Extract the (X, Y) coordinate from the center of the cell holding the provided text.  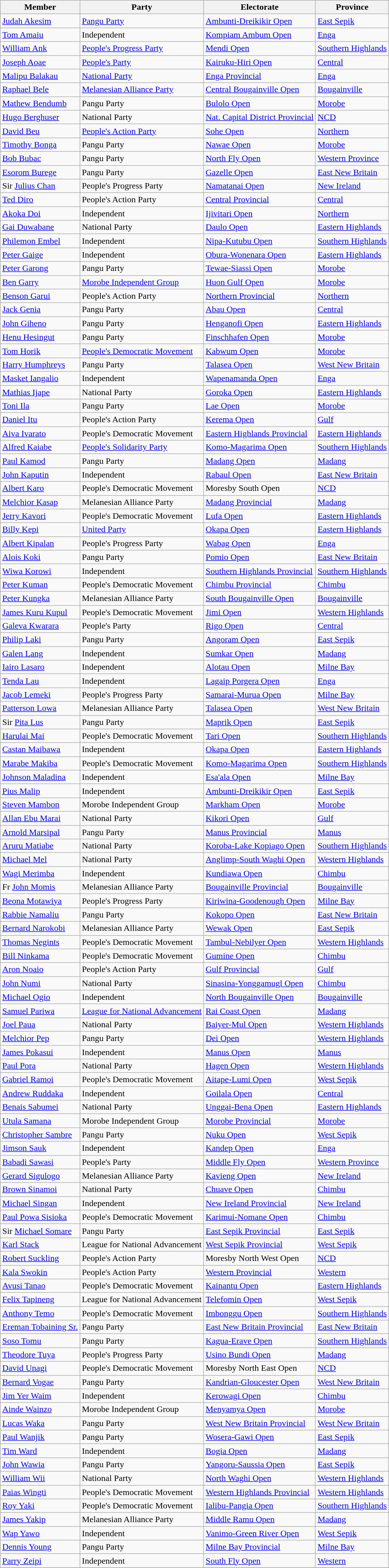
Michael Singan (40, 1203)
Angoram Open (260, 640)
United Party (142, 530)
Kabwum Open (260, 351)
Member (40, 7)
Tewae-Siassi Open (260, 268)
Masket Iangalio (40, 378)
Judah Akesim (40, 21)
Goroka Open (260, 392)
Kagua-Erave Open (260, 1341)
Western Highlands Provincial (260, 1492)
Avusi Tanao (40, 1286)
Madang Open (260, 461)
Melchior Kasap (40, 502)
Philip Laki (40, 640)
Sir Michael Somare (40, 1231)
Karl Stack (40, 1244)
Maprik Open (260, 722)
Nat. Capital District Provincial (260, 117)
Tom Horik (40, 351)
Obura-Wonenara Open (260, 255)
Peter Kungka (40, 598)
Beona Motawiya (40, 901)
South Fly Open (260, 1561)
James Kuru Kupul (40, 612)
Dennis Young (40, 1547)
Namatanai Open (260, 186)
Johnson Maladina (40, 777)
John Numi (40, 983)
Bogia Open (260, 1451)
Sohe Open (260, 131)
West New Britain Provincial (260, 1423)
Bougainville Provincial (260, 887)
Imbonggu Open (260, 1313)
Eastern Highlands Provincial (260, 433)
Wabag Open (260, 543)
Roy Yaki (40, 1506)
Usino Bundi Open (260, 1355)
Paul Kamod (40, 461)
Party (142, 7)
Kandrian-Gloucester Open (260, 1382)
John Kaputin (40, 475)
Jimi Open (260, 612)
Middle Fly Open (260, 1162)
Raphael Bele (40, 90)
Ainde Wainzo (40, 1409)
East Sepik Provincial (260, 1231)
Manus Open (260, 1052)
Ben Garry (40, 282)
Ereman Tobaining Sr. (40, 1327)
Esorom Burege (40, 172)
Christopher Sambre (40, 1135)
Daulo Open (260, 227)
Vanimo-Green River Open (260, 1533)
Alfred Kaiabe (40, 447)
Abau Open (260, 310)
Wewak Open (260, 928)
Mendi Open (260, 48)
Karimui-Nomane Open (260, 1217)
Albert Karo (40, 488)
Ialibu-Pangia Open (260, 1506)
Dei Open (260, 1038)
Utula Samana (40, 1121)
Aitape-Lumi Open (260, 1080)
John Wawia (40, 1464)
Wosera-Gawi Open (260, 1437)
Gai Duwabane (40, 227)
Daniel Itu (40, 420)
Goilala Open (260, 1093)
Koroba-Lake Kopiago Open (260, 846)
Hugo Berghuser (40, 117)
Steven Mambon (40, 804)
Nawae Open (260, 144)
Aiva Ivarato (40, 433)
Kerowagi Open (260, 1396)
Gumine Open (260, 956)
Enga Provincial (260, 76)
Wiwa Korowi (40, 571)
James Yakip (40, 1520)
Marabe Makiba (40, 763)
Jimson Sauk (40, 1148)
East New Britain Provincial (260, 1327)
David Beu (40, 131)
Tim Ward (40, 1451)
Central Bougainville Open (260, 90)
Baiyer-Mul Open (260, 1024)
Rigo Open (260, 626)
Rabbie Namaliu (40, 915)
Wapenamanda Open (260, 378)
Sir Pita Lus (40, 722)
Menyamya Open (260, 1409)
Bulolo Open (260, 103)
Mathew Bendumb (40, 103)
Samuel Pariwa (40, 1011)
Pomio Open (260, 557)
Alotau Open (260, 667)
People's Solidarity Party (142, 447)
Tom Amaiu (40, 35)
Huon Gulf Open (260, 282)
Michael Mel (40, 860)
Bernard Narokobi (40, 928)
Babadi Sawasi (40, 1162)
Lagaip Porgera Open (260, 681)
Galen Lang (40, 653)
Lucas Waka (40, 1423)
Gulf Provincial (260, 969)
Ted Diro (40, 200)
Sumkar Open (260, 653)
Lufa Open (260, 516)
Peter Garong (40, 268)
Tenda Lau (40, 681)
James Pokasui (40, 1052)
Paul Wanjik (40, 1437)
Moresby South Open (260, 488)
Kundiawa Open (260, 873)
Anthony Temo (40, 1313)
Alois Koki (40, 557)
Castan Maibawa (40, 750)
Philemon Embel (40, 241)
Arnold Marsipal (40, 832)
Gerard Sigulogo (40, 1176)
Robert Suckling (40, 1258)
Aron Noaio (40, 969)
Kikori Open (260, 818)
Timothy Bonga (40, 144)
Electorate (260, 7)
Finschhafen Open (260, 337)
Jacob Lemeki (40, 695)
William Ank (40, 48)
Henu Hesingut (40, 337)
Moresby North West Open (260, 1258)
Lae Open (260, 406)
Patterson Lowa (40, 708)
Tari Open (260, 736)
Bill Ninkama (40, 956)
Theodore Tuya (40, 1355)
William Wii (40, 1478)
Kainantu Open (260, 1286)
Jim Yer Waim (40, 1396)
Samarai-Murua Open (260, 695)
Galeva Kwarara (40, 626)
Andrew Ruddaka (40, 1093)
Harry Humphreys (40, 364)
Jerry Kavori (40, 516)
Fr John Momis (40, 887)
Wagi Merimba (40, 873)
Iairo Lasaro (40, 667)
Chuave Open (260, 1189)
Anglimp-South Waghi Open (260, 860)
Nuku Open (260, 1135)
Allan Ebu Marai (40, 818)
Pius Malip (40, 791)
Bob Bubac (40, 158)
Gazelle Open (260, 172)
Yangoru-Saussia Open (260, 1464)
Thomas Negints (40, 942)
Southern Highlands Provincial (260, 571)
Morobe Provincial (260, 1121)
Milne Bay Provincial (260, 1547)
Paul Pora (40, 1066)
North Fly Open (260, 158)
Benson Garui (40, 296)
Middle Ramu Open (260, 1520)
Rai Coast Open (260, 1011)
Jack Genia (40, 310)
North Bougainville Open (260, 997)
Kompiam Ambum Open (260, 35)
Sinasina-Yonggamugl Open (260, 983)
Melchior Pep (40, 1038)
Rabaul Open (260, 475)
Unggai-Bena Open (260, 1107)
Peter Kuman (40, 584)
Paias Wingti (40, 1492)
Toni Ila (40, 406)
Malipu Balakau (40, 76)
Kairuku-Hiri Open (260, 62)
Akoka Doi (40, 213)
Central Provincial (260, 200)
Soso Tomu (40, 1341)
Northern Provincial (260, 296)
Esa'ala Open (260, 777)
John Giheno (40, 323)
Madang Provincial (260, 502)
Kokopo Open (260, 915)
Brown Sinamoi (40, 1189)
North Waghi Open (260, 1478)
Markham Open (260, 804)
South Bougainville Open (260, 598)
Gabriel Ramoi (40, 1080)
Bernard Vogae (40, 1382)
Henganofi Open (260, 323)
Aruru Matiabe (40, 846)
Nipa-Kutubu Open (260, 241)
Hagen Open (260, 1066)
Joel Paua (40, 1024)
Kiriwina-Goodenough Open (260, 901)
Peter Gaige (40, 255)
Kandep Open (260, 1148)
Moresby North East Open (260, 1368)
Wap Yawo (40, 1533)
Kavieng Open (260, 1176)
Benais Sabumei (40, 1107)
Billy Kepi (40, 530)
Western Provincial (260, 1272)
New Ireland Provincial (260, 1203)
Ijivitari Open (260, 213)
Michael Ogio (40, 997)
Mathias Ijape (40, 392)
Province (352, 7)
Tambul-Nebilyer Open (260, 942)
West Sepik Provincial (260, 1244)
Felix Tapineng (40, 1300)
Parry Zeipi (40, 1561)
Paul Powa Sisioka (40, 1217)
Sir Julius Chan (40, 186)
Telefomin Open (260, 1300)
Harulai Mai (40, 736)
David Unagi (40, 1368)
Kerema Open (260, 420)
Chimbu Provincial (260, 584)
Joseph Aoae (40, 62)
Manus Provincial (260, 832)
Albert Kipalan (40, 543)
Kala Swokin (40, 1272)
